Output the (x, y) coordinate of the center of the cell containing the given text.  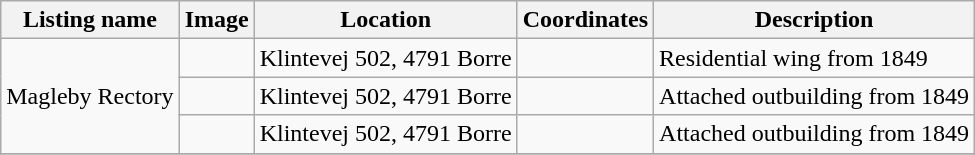
Magleby Rectory (90, 96)
Listing name (90, 20)
Image (216, 20)
Description (814, 20)
Location (386, 20)
Residential wing from 1849 (814, 58)
Coordinates (585, 20)
